Provide the [x, y] coordinate of the cell's center where the given text is located.  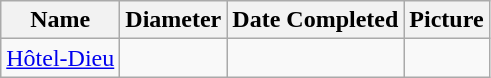
Hôtel-Dieu [60, 58]
Diameter [174, 20]
Name [60, 20]
Date Completed [316, 20]
Picture [446, 20]
